Detect which cell encompasses the target text, then output its [X, Y] center coordinate. 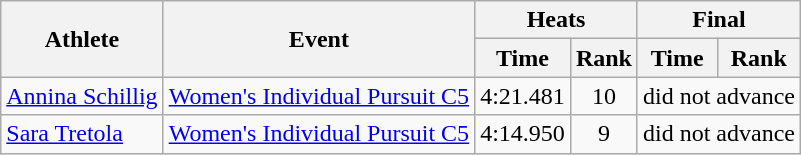
Event [318, 39]
4:14.950 [523, 134]
Sara Tretola [82, 134]
10 [604, 96]
Annina Schillig [82, 96]
9 [604, 134]
4:21.481 [523, 96]
Final [718, 20]
Heats [556, 20]
Athlete [82, 39]
